From the cell containing the given text, extract its center point as (X, Y) coordinate. 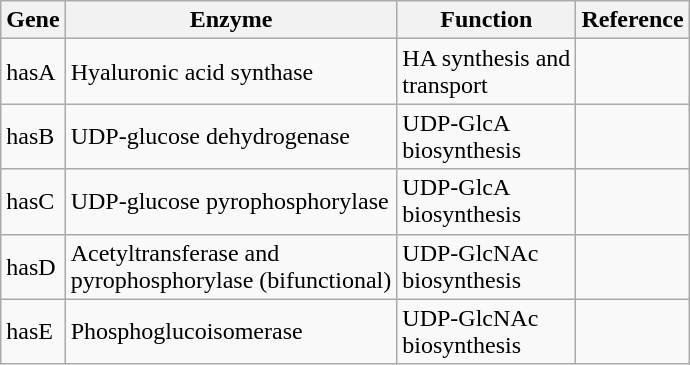
Acetyltransferase andpyrophosphorylase (bifunctional) (231, 266)
Phosphoglucoisomerase (231, 332)
hasE (33, 332)
HA synthesis andtransport (486, 72)
Gene (33, 20)
Enzyme (231, 20)
hasC (33, 202)
hasB (33, 136)
hasA (33, 72)
hasD (33, 266)
Hyaluronic acid synthase (231, 72)
Reference (632, 20)
Function (486, 20)
UDP-glucose dehydrogenase (231, 136)
UDP-glucose pyrophosphorylase (231, 202)
